Return the [X, Y] coordinate for the center point of the cell that contains the specified text.  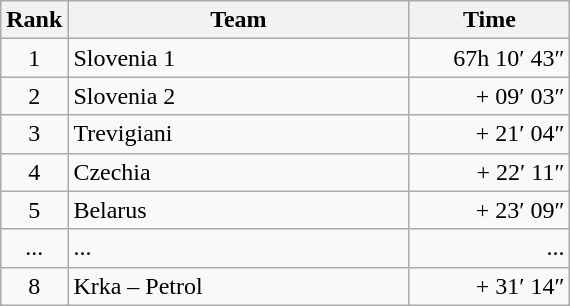
5 [34, 210]
67h 10′ 43″ [490, 58]
Slovenia 1 [238, 58]
Belarus [238, 210]
2 [34, 96]
Trevigiani [238, 134]
Team [238, 20]
Time [490, 20]
1 [34, 58]
4 [34, 172]
+ 23′ 09″ [490, 210]
+ 22′ 11″ [490, 172]
Rank [34, 20]
Czechia [238, 172]
8 [34, 286]
+ 21′ 04″ [490, 134]
Krka – Petrol [238, 286]
+ 09′ 03″ [490, 96]
Slovenia 2 [238, 96]
3 [34, 134]
+ 31′ 14″ [490, 286]
